Output the [x, y] coordinate of the center of the cell containing the given text.  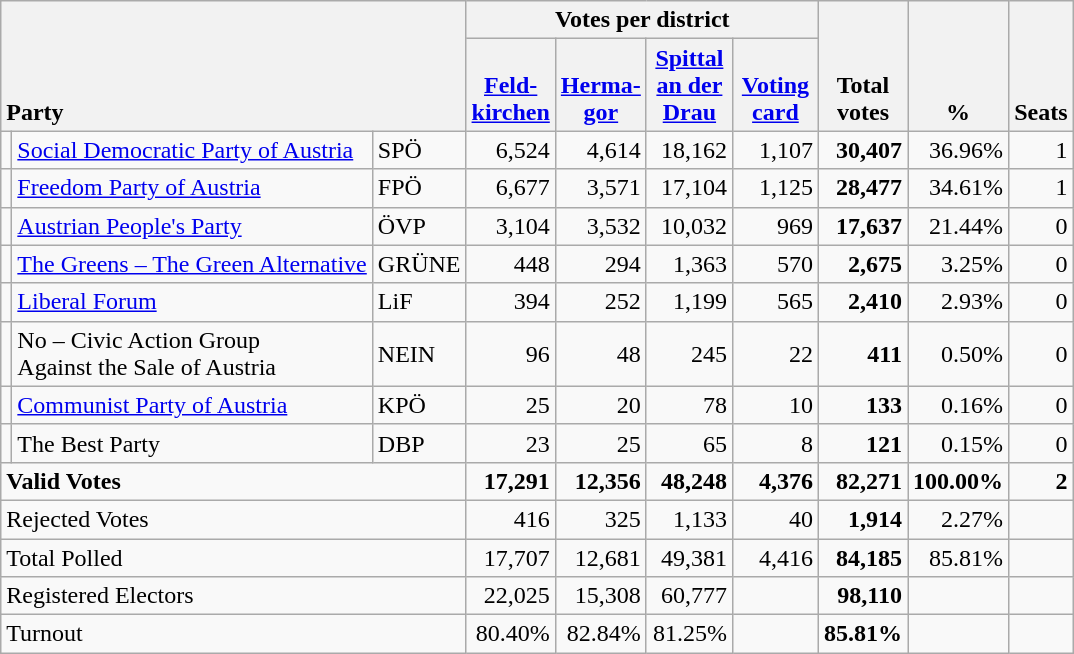
Party [234, 66]
Seats [1041, 66]
The Greens – The Green Alternative [192, 264]
49,381 [689, 557]
Turnout [234, 634]
84,185 [862, 557]
60,777 [689, 596]
0.16% [958, 405]
325 [600, 519]
DBP [419, 443]
30,407 [862, 150]
3.25% [958, 264]
GRÜNE [419, 264]
65 [689, 443]
394 [510, 302]
18,162 [689, 150]
2.93% [958, 302]
17,104 [689, 188]
10,032 [689, 226]
Votes per district [642, 20]
100.00% [958, 481]
6,524 [510, 150]
294 [600, 264]
96 [510, 354]
411 [862, 354]
LiF [419, 302]
416 [510, 519]
No – Civic Action GroupAgainst the Sale of Austria [192, 354]
133 [862, 405]
34.61% [958, 188]
SPÖ [419, 150]
KPÖ [419, 405]
81.25% [689, 634]
2,675 [862, 264]
21.44% [958, 226]
22 [775, 354]
78 [689, 405]
10 [775, 405]
ÖVP [419, 226]
82,271 [862, 481]
40 [775, 519]
82.84% [600, 634]
20 [600, 405]
The Best Party [192, 443]
FPÖ [419, 188]
8 [775, 443]
2.27% [958, 519]
Austrian People's Party [192, 226]
22,025 [510, 596]
1,914 [862, 519]
2 [1041, 481]
48 [600, 354]
3,104 [510, 226]
36.96% [958, 150]
570 [775, 264]
Totalvotes [862, 66]
28,477 [862, 188]
Herma-gor [600, 85]
17,291 [510, 481]
Freedom Party of Austria [192, 188]
3,532 [600, 226]
15,308 [600, 596]
Valid Votes [234, 481]
NEIN [419, 354]
Liberal Forum [192, 302]
565 [775, 302]
1,107 [775, 150]
Total Polled [234, 557]
6,677 [510, 188]
98,110 [862, 596]
448 [510, 264]
23 [510, 443]
17,637 [862, 226]
245 [689, 354]
1,125 [775, 188]
12,681 [600, 557]
252 [600, 302]
Spittalan derDrau [689, 85]
48,248 [689, 481]
Votingcard [775, 85]
4,416 [775, 557]
969 [775, 226]
4,614 [600, 150]
Registered Electors [234, 596]
121 [862, 443]
1,133 [689, 519]
Rejected Votes [234, 519]
12,356 [600, 481]
0.15% [958, 443]
3,571 [600, 188]
80.40% [510, 634]
0.50% [958, 354]
Feld-kirchen [510, 85]
17,707 [510, 557]
Social Democratic Party of Austria [192, 150]
Communist Party of Austria [192, 405]
1,199 [689, 302]
1,363 [689, 264]
2,410 [862, 302]
% [958, 66]
4,376 [775, 481]
